Detect which cell encompasses the target text, then output its [x, y] center coordinate. 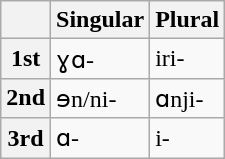
Plural [188, 20]
ɣɑ- [100, 59]
ɑnji- [188, 98]
iri- [188, 59]
i- [188, 138]
ɘn/ni- [100, 98]
Singular [100, 20]
ɑ- [100, 138]
1st [26, 59]
3rd [26, 138]
2nd [26, 98]
